Return the [x, y] coordinate for the center point of the cell that contains the specified text.  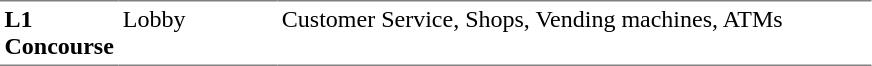
Lobby [198, 33]
L1Concourse [59, 33]
Customer Service, Shops, Vending machines, ATMs [574, 33]
